Output the [x, y] coordinate of the center of the cell containing the given text.  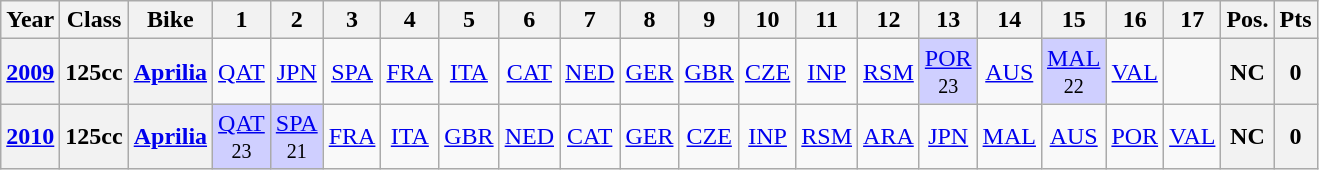
1 [242, 20]
15 [1073, 20]
8 [650, 20]
6 [529, 20]
2010 [30, 136]
4 [410, 20]
MAL [1009, 136]
SPA21 [296, 136]
Year [30, 20]
Bike [170, 20]
10 [767, 20]
ARA [889, 136]
13 [948, 20]
9 [709, 20]
2009 [30, 72]
Pos. [1248, 20]
Pts [1296, 20]
Class [94, 20]
POR [1135, 136]
5 [469, 20]
2 [296, 20]
16 [1135, 20]
SPA [352, 72]
MAL22 [1073, 72]
7 [590, 20]
11 [827, 20]
14 [1009, 20]
QAT23 [242, 136]
17 [1192, 20]
12 [889, 20]
POR23 [948, 72]
3 [352, 20]
QAT [242, 72]
